For the text-containing cell, return its midpoint in (x, y) coordinate format. 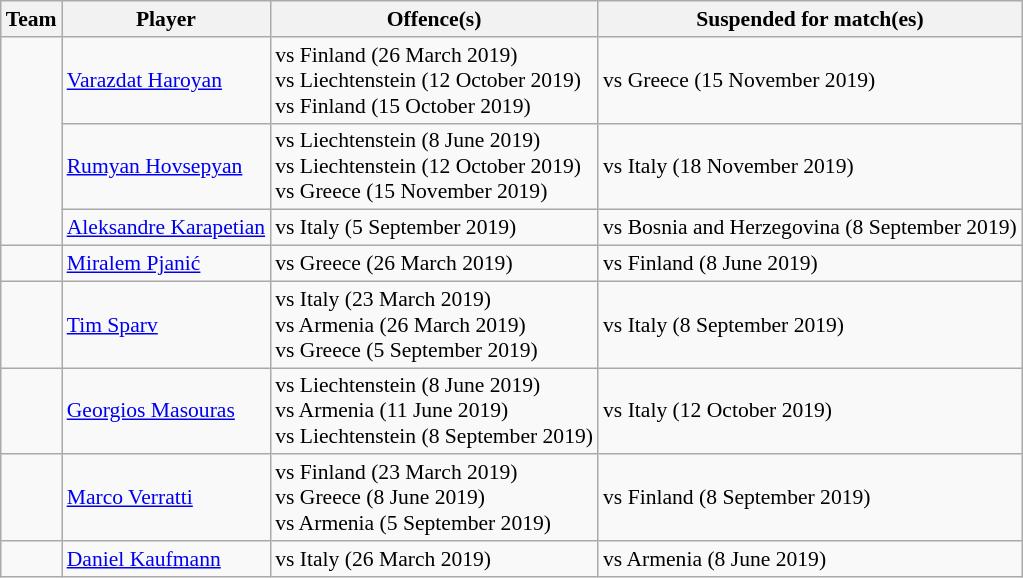
Offence(s) (434, 19)
Team (32, 19)
Player (166, 19)
vs Finland (8 September 2019) (810, 498)
vs Armenia (8 June 2019) (810, 559)
Aleksandre Karapetian (166, 228)
vs Finland (23 March 2019) vs Greece (8 June 2019) vs Armenia (5 September 2019) (434, 498)
Suspended for match(es) (810, 19)
Varazdat Haroyan (166, 80)
vs Finland (8 June 2019) (810, 264)
vs Italy (5 September 2019) (434, 228)
vs Italy (12 October 2019) (810, 412)
vs Finland (26 March 2019) vs Liechtenstein (12 October 2019) vs Finland (15 October 2019) (434, 80)
vs Italy (18 November 2019) (810, 166)
vs Italy (23 March 2019) vs Armenia (26 March 2019) vs Greece (5 September 2019) (434, 324)
Marco Verratti (166, 498)
vs Italy (26 March 2019) (434, 559)
Daniel Kaufmann (166, 559)
vs Bosnia and Herzegovina (8 September 2019) (810, 228)
Tim Sparv (166, 324)
Miralem Pjanić (166, 264)
Georgios Masouras (166, 412)
vs Liechtenstein (8 June 2019) vs Liechtenstein (12 October 2019) vs Greece (15 November 2019) (434, 166)
vs Italy (8 September 2019) (810, 324)
vs Greece (15 November 2019) (810, 80)
vs Liechtenstein (8 June 2019) vs Armenia (11 June 2019) vs Liechtenstein (8 September 2019) (434, 412)
vs Greece (26 March 2019) (434, 264)
Rumyan Hovsepyan (166, 166)
